Provide the (x, y) coordinate of the cell's center where the given text is located.  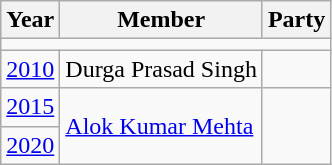
Member (162, 20)
Year (30, 20)
2015 (30, 107)
Party (296, 20)
Durga Prasad Singh (162, 69)
2010 (30, 69)
2020 (30, 145)
Alok Kumar Mehta (162, 126)
